Search for the cell housing the specified text and yield its (x, y) center coordinate. 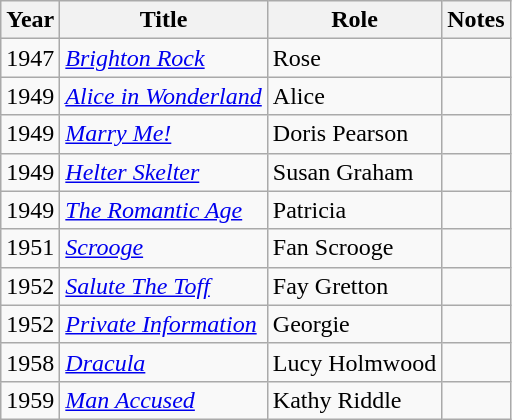
Fan Scrooge (354, 248)
1947 (30, 58)
Fay Gretton (354, 286)
1959 (30, 400)
Notes (476, 20)
Lucy Holmwood (354, 362)
Susan Graham (354, 172)
Helter Skelter (164, 172)
Georgie (354, 324)
The Romantic Age (164, 210)
Private Information (164, 324)
Brighton Rock (164, 58)
Year (30, 20)
Role (354, 20)
Scrooge (164, 248)
Dracula (164, 362)
1951 (30, 248)
Title (164, 20)
Alice in Wonderland (164, 96)
Rose (354, 58)
1958 (30, 362)
Patricia (354, 210)
Marry Me! (164, 134)
Alice (354, 96)
Doris Pearson (354, 134)
Salute The Toff (164, 286)
Kathy Riddle (354, 400)
Man Accused (164, 400)
